Extract the [x, y] coordinate from the center of the cell holding the provided text.  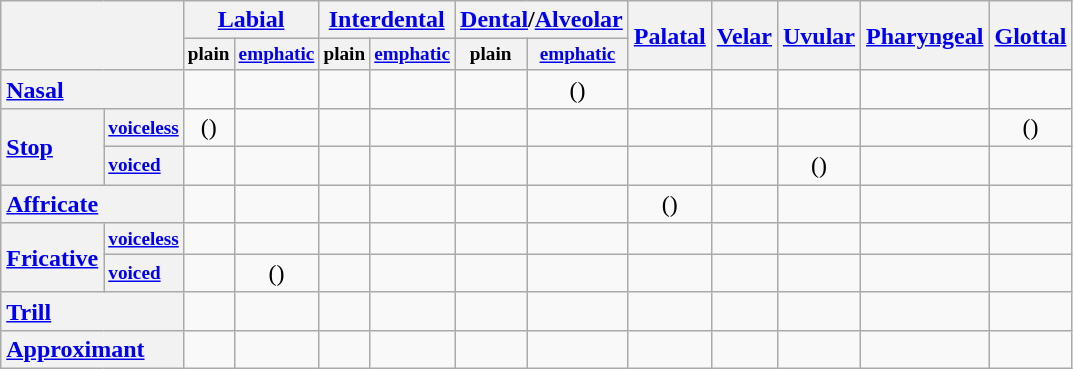
Velar [744, 36]
Uvular [818, 36]
Nasal [92, 89]
Palatal [670, 36]
Pharyngeal [925, 36]
Trill [92, 311]
Dental/Alveolar [542, 20]
Labial [251, 20]
Fricative [52, 258]
Affricate [92, 204]
Glottal [1030, 36]
Stop [52, 147]
Approximant [92, 349]
Interdental [387, 20]
